Capture the cell that displays the provided text and extract its (X, Y) central coordinate. 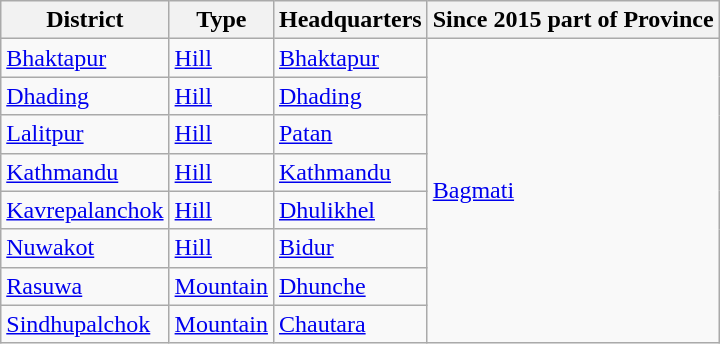
Nuwakot (85, 248)
Rasuwa (85, 286)
Sindhupalchok (85, 324)
Type (221, 20)
Dhunche (350, 286)
Bidur (350, 248)
Chautara (350, 324)
Patan (350, 134)
Bagmati (573, 191)
Since 2015 part of Province (573, 20)
Dhulikhel (350, 210)
Lalitpur (85, 134)
District (85, 20)
Kavrepalanchok (85, 210)
Headquarters (350, 20)
